Return (x, y) of the center of cell containing provided text 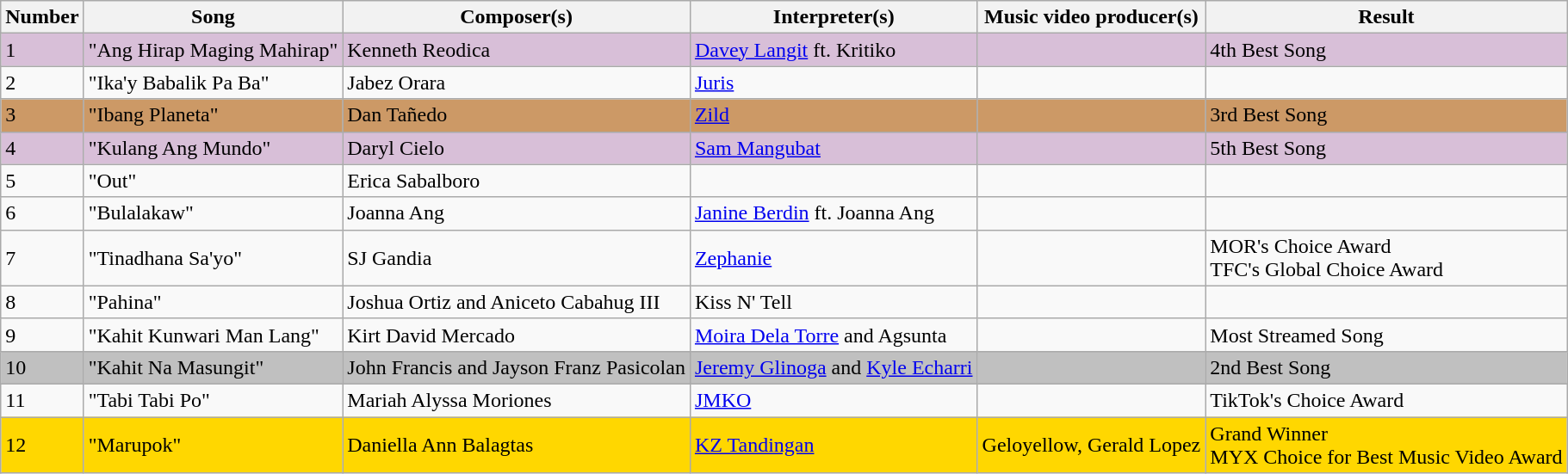
11 (42, 400)
1 (42, 50)
Number (42, 17)
Juris (834, 83)
Zephanie (834, 258)
Kenneth Reodica (517, 50)
Daniella Ann Balagtas (517, 444)
Grand WinnerMYX Choice for Best Music Video Award (1386, 444)
"Kahit Na Masungit" (214, 367)
MOR's Choice AwardTFC's Global Choice Award (1386, 258)
Interpreter(s) (834, 17)
"Bulalakaw" (214, 213)
Jabez Orara (517, 83)
12 (42, 444)
"Tinadhana Sa'yo" (214, 258)
2nd Best Song (1386, 367)
4 (42, 148)
"Tabi Tabi Po" (214, 400)
Daryl Cielo (517, 148)
Song (214, 17)
KZ Tandingan (834, 444)
5 (42, 181)
Mariah Alyssa Moriones (517, 400)
"Kahit Kunwari Man Lang" (214, 335)
Zild (834, 115)
JMKO (834, 400)
"Out" (214, 181)
John Francis and Jayson Franz Pasicolan (517, 367)
Sam Mangubat (834, 148)
Moira Dela Torre and Agsunta (834, 335)
Most Streamed Song (1386, 335)
"Ibang Planeta" (214, 115)
5th Best Song (1386, 148)
4th Best Song (1386, 50)
6 (42, 213)
9 (42, 335)
TikTok's Choice Award (1386, 400)
Janine Berdin ft. Joanna Ang (834, 213)
"Marupok" (214, 444)
"Pahina" (214, 302)
Kirt David Mercado (517, 335)
Dan Tañedo (517, 115)
7 (42, 258)
"Ang Hirap Maging Mahirap" (214, 50)
3rd Best Song (1386, 115)
Kiss N' Tell (834, 302)
Composer(s) (517, 17)
Music video producer(s) (1092, 17)
3 (42, 115)
SJ Gandia (517, 258)
Geloyellow, Gerald Lopez (1092, 444)
Davey Langit ft. Kritiko (834, 50)
Joshua Ortiz and Aniceto Cabahug III (517, 302)
Erica Sabalboro (517, 181)
8 (42, 302)
2 (42, 83)
"Ika'y Babalik Pa Ba" (214, 83)
10 (42, 367)
Joanna Ang (517, 213)
"Kulang Ang Mundo" (214, 148)
Jeremy Glinoga and Kyle Echarri (834, 367)
Result (1386, 17)
